Return [x, y] of the center of cell containing provided text 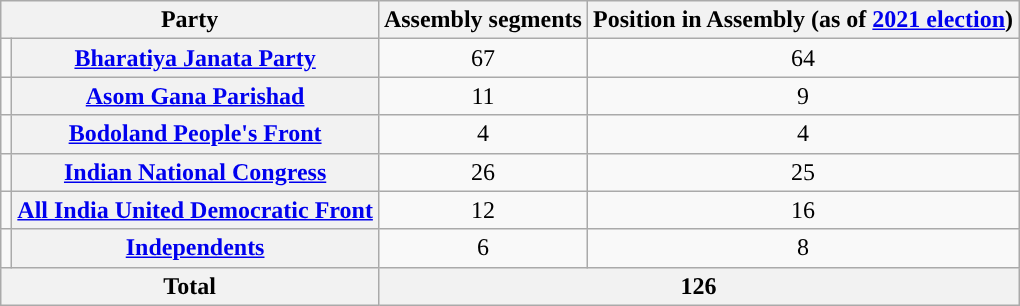
11 [482, 96]
67 [482, 58]
25 [802, 172]
Party [190, 20]
Bharatiya Janata Party [196, 58]
126 [698, 286]
All India United Democratic Front [196, 210]
9 [802, 96]
Total [190, 286]
26 [482, 172]
64 [802, 58]
16 [802, 210]
Asom Gana Parishad [196, 96]
6 [482, 248]
12 [482, 210]
8 [802, 248]
Indian National Congress [196, 172]
Position in Assembly (as of 2021 election) [802, 20]
Bodoland People's Front [196, 134]
Independents [196, 248]
Assembly segments [482, 20]
